Locate the cell with the specified text and output its [x, y] center coordinate. 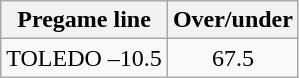
Over/under [232, 20]
67.5 [232, 58]
TOLEDO –10.5 [84, 58]
Pregame line [84, 20]
